Provide the [X, Y] coordinate of the cell's center where the given text is located.  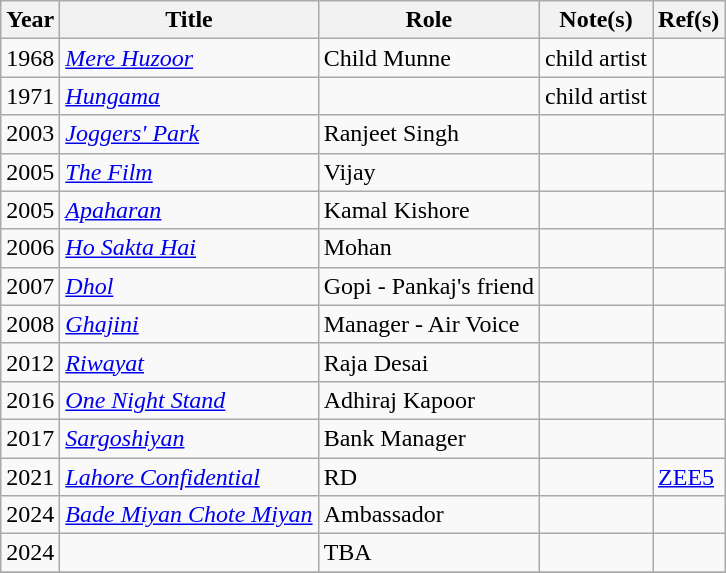
Role [428, 20]
Child Munne [428, 58]
Mohan [428, 248]
Title [189, 20]
Bank Manager [428, 438]
Gopi - Pankaj's friend [428, 286]
2021 [30, 477]
Sargoshiyan [189, 438]
1971 [30, 96]
2012 [30, 362]
2003 [30, 134]
2016 [30, 400]
Raja Desai [428, 362]
Apaharan [189, 210]
Ambassador [428, 515]
Note(s) [596, 20]
2007 [30, 286]
1968 [30, 58]
2008 [30, 324]
Dhol [189, 286]
One Night Stand [189, 400]
Vijay [428, 172]
Joggers' Park [189, 134]
Riwayat [189, 362]
Ho Sakta Hai [189, 248]
ZEE5 [689, 477]
2006 [30, 248]
Manager - Air Voice [428, 324]
TBA [428, 553]
Kamal Kishore [428, 210]
Hungama [189, 96]
The Film [189, 172]
Year [30, 20]
Bade Miyan Chote Miyan [189, 515]
Ref(s) [689, 20]
2017 [30, 438]
Ranjeet Singh [428, 134]
Adhiraj Kapoor [428, 400]
Lahore Confidential [189, 477]
Ghajini [189, 324]
Mere Huzoor [189, 58]
RD [428, 477]
